Find where the given text appears and provide that cell's center as (x, y) coordinate. 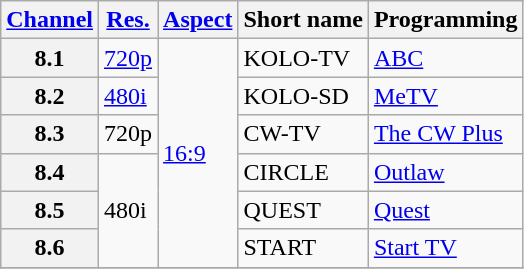
Start TV (446, 248)
8.6 (50, 248)
Channel (50, 20)
8.1 (50, 58)
Aspect (198, 20)
ABC (446, 58)
START (303, 248)
CIRCLE (303, 172)
KOLO-TV (303, 58)
8.2 (50, 96)
8.4 (50, 172)
The CW Plus (446, 134)
CW-TV (303, 134)
Programming (446, 20)
Short name (303, 20)
8.3 (50, 134)
8.5 (50, 210)
Res. (128, 20)
16:9 (198, 153)
KOLO-SD (303, 96)
Outlaw (446, 172)
MeTV (446, 96)
Quest (446, 210)
QUEST (303, 210)
